Return (X, Y) of the center of cell containing provided text 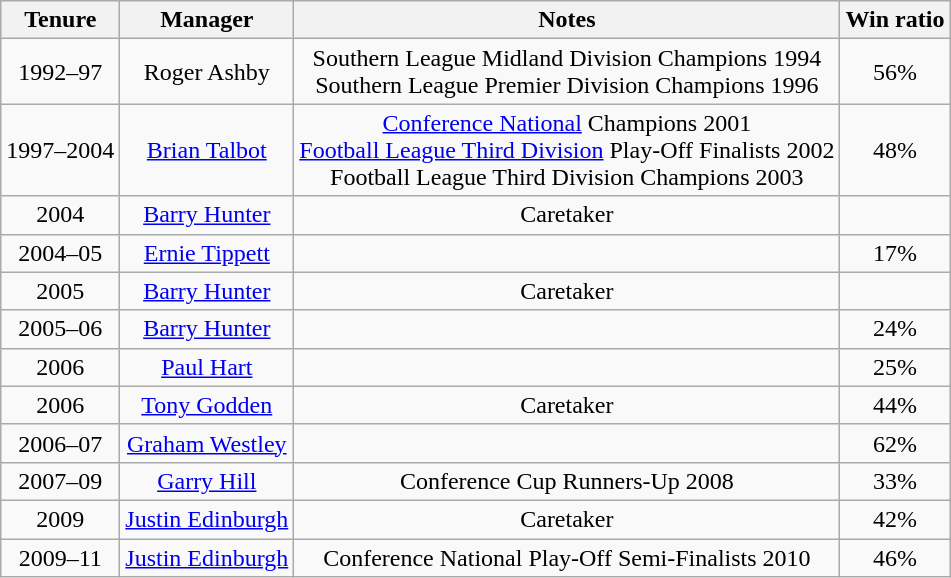
Southern League Midland Division Champions 1994Southern League Premier Division Champions 1996 (567, 72)
2009 (60, 519)
2005–06 (60, 329)
17% (895, 253)
Roger Ashby (207, 72)
Notes (567, 20)
24% (895, 329)
Win ratio (895, 20)
48% (895, 150)
42% (895, 519)
Brian Talbot (207, 150)
Paul Hart (207, 367)
Tenure (60, 20)
Tony Godden (207, 405)
2007–09 (60, 481)
2004 (60, 215)
Conference National Champions 2001Football League Third Division Play-Off Finalists 2002Football League Third Division Champions 2003 (567, 150)
Ernie Tippett (207, 253)
2006–07 (60, 443)
1992–97 (60, 72)
Conference National Play-Off Semi-Finalists 2010 (567, 557)
46% (895, 557)
62% (895, 443)
33% (895, 481)
1997–2004 (60, 150)
Manager (207, 20)
56% (895, 72)
25% (895, 367)
2004–05 (60, 253)
Graham Westley (207, 443)
44% (895, 405)
2009–11 (60, 557)
Garry Hill (207, 481)
2005 (60, 291)
Conference Cup Runners-Up 2008 (567, 481)
